Capture the cell that displays the provided text and extract its (x, y) central coordinate. 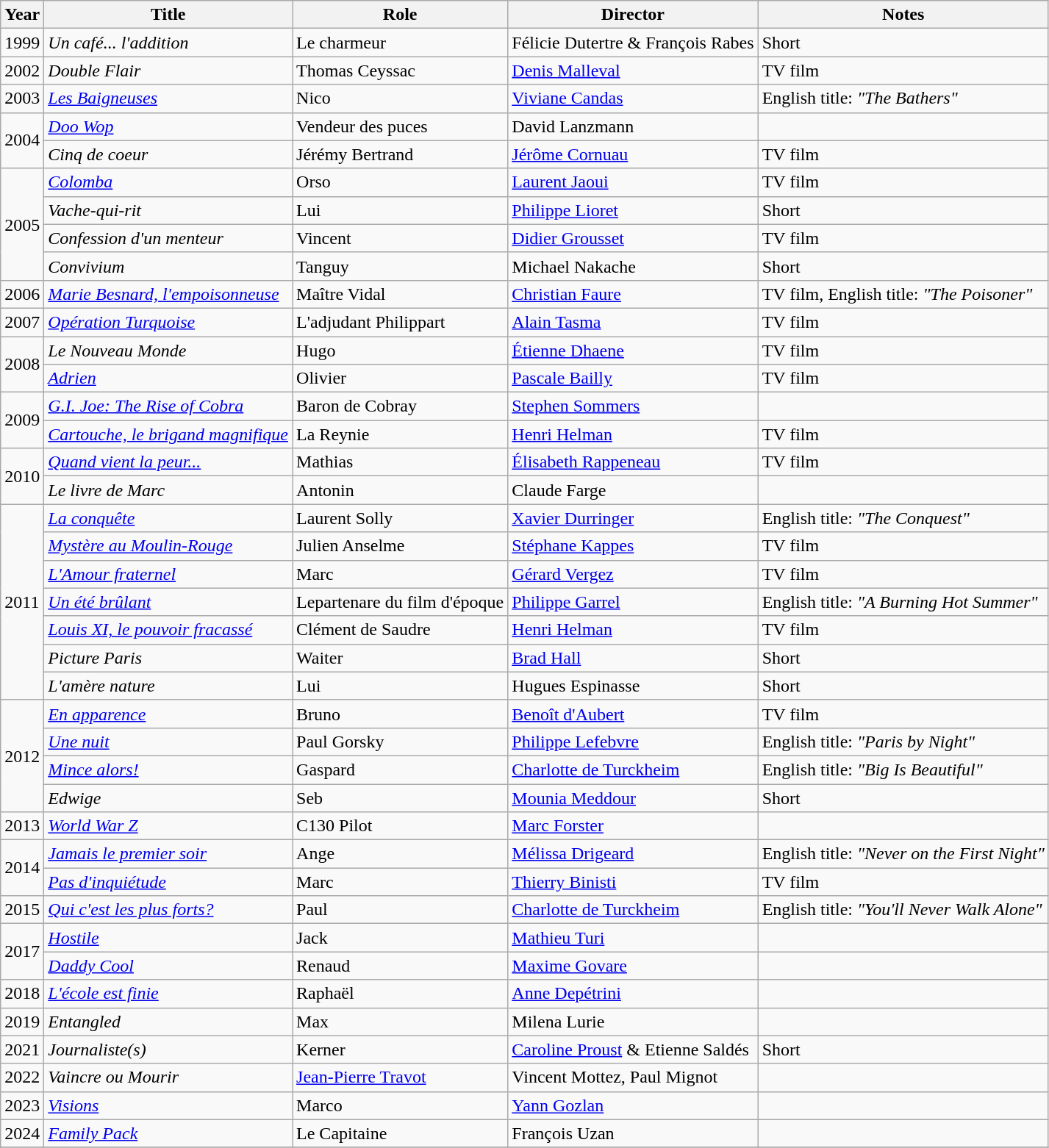
Michael Nakache (633, 266)
C130 Pilot (400, 826)
Mathias (400, 462)
Year (22, 15)
Vincent (400, 238)
Journaliste(s) (168, 1050)
Gérard Vergez (633, 574)
Jamais le premier soir (168, 854)
English title: "Big Is Beautiful" (903, 769)
Yann Gozlan (633, 1105)
Marie Besnard, l'empoisonneuse (168, 294)
Philippe Lioret (633, 210)
2024 (22, 1133)
Max (400, 1022)
Ange (400, 854)
Lepartenare du film d'époque (400, 602)
Gaspard (400, 769)
2008 (22, 365)
L'adjudant Philippart (400, 322)
Daddy Cool (168, 966)
English title: "Paris by Night" (903, 742)
English title: "A Burning Hot Summer" (903, 602)
Mathieu Turi (633, 938)
Vendeur des puces (400, 126)
Christian Faure (633, 294)
Thomas Ceyssac (400, 71)
Mystère au Moulin-Rouge (168, 546)
Didier Grousset (633, 238)
Paul (400, 910)
Le Nouveau Monde (168, 351)
L'école est finie (168, 994)
Paul Gorsky (400, 742)
English title: "The Bathers" (903, 98)
Jean-Pierre Travot (400, 1077)
2011 (22, 602)
Marc Forster (633, 826)
Cartouche, le brigand magnifique (168, 434)
TV film, English title: "The Poisoner" (903, 294)
2005 (22, 224)
Milena Lurie (633, 1022)
Nico (400, 98)
Notes (903, 15)
Jérémy Bertrand (400, 154)
Le Capitaine (400, 1133)
Director (633, 15)
Adrien (168, 379)
François Uzan (633, 1133)
Benoît d'Aubert (633, 714)
Clément de Saudre (400, 630)
Doo Wop (168, 126)
Xavier Durringer (633, 518)
Maître Vidal (400, 294)
2015 (22, 910)
English title: "You'll Never Walk Alone" (903, 910)
2006 (22, 294)
Le charmeur (400, 43)
Un café... l'addition (168, 43)
Marco (400, 1105)
Orso (400, 182)
Quand vient la peur... (168, 462)
Double Flair (168, 71)
Vache-qui-rit (168, 210)
Laurent Jaoui (633, 182)
Laurent Solly (400, 518)
Hugo (400, 351)
Tanguy (400, 266)
2017 (22, 952)
2003 (22, 98)
Maxime Govare (633, 966)
2002 (22, 71)
Olivier (400, 379)
Mince alors! (168, 769)
Edwige (168, 797)
2014 (22, 868)
Family Pack (168, 1133)
Claude Farge (633, 490)
L'Amour fraternel (168, 574)
Un été brûlant (168, 602)
Waiter (400, 658)
Une nuit (168, 742)
2012 (22, 756)
2004 (22, 140)
2023 (22, 1105)
Élisabeth Rappeneau (633, 462)
Stephen Sommers (633, 406)
Raphaël (400, 994)
Seb (400, 797)
Philippe Garrel (633, 602)
Louis XI, le pouvoir fracassé (168, 630)
Opération Turquoise (168, 322)
Caroline Proust & Etienne Saldés (633, 1050)
2007 (22, 322)
Alain Tasma (633, 322)
Renaud (400, 966)
Jack (400, 938)
Convivium (168, 266)
Colomba (168, 182)
Anne Depétrini (633, 994)
2022 (22, 1077)
2013 (22, 826)
Kerner (400, 1050)
G.I. Joe: The Rise of Cobra (168, 406)
Le livre de Marc (168, 490)
Julien Anselme (400, 546)
Bruno (400, 714)
English title: "Never on the First Night" (903, 854)
Pas d'inquiétude (168, 882)
Role (400, 15)
2019 (22, 1022)
2021 (22, 1050)
English title: "The Conquest" (903, 518)
En apparence (168, 714)
Cinq de coeur (168, 154)
Hostile (168, 938)
La conquête (168, 518)
Mounia Meddour (633, 797)
Antonin (400, 490)
Les Baigneuses (168, 98)
2009 (22, 420)
Stéphane Kappes (633, 546)
2018 (22, 994)
Jérôme Cornuau (633, 154)
Thierry Binisti (633, 882)
Félicie Dutertre & François Rabes (633, 43)
Viviane Candas (633, 98)
Picture Paris (168, 658)
Philippe Lefebvre (633, 742)
Visions (168, 1105)
World War Z (168, 826)
Baron de Cobray (400, 406)
Vaincre ou Mourir (168, 1077)
Entangled (168, 1022)
L'amère nature (168, 686)
Denis Malleval (633, 71)
Étienne Dhaene (633, 351)
Pascale Bailly (633, 379)
Hugues Espinasse (633, 686)
La Reynie (400, 434)
Qui c'est les plus forts? (168, 910)
Vincent Mottez, Paul Mignot (633, 1077)
2010 (22, 476)
1999 (22, 43)
Brad Hall (633, 658)
Mélissa Drigeard (633, 854)
Title (168, 15)
Confession d'un menteur (168, 238)
David Lanzmann (633, 126)
